Detect which cell encompasses the target text, then output its [X, Y] center coordinate. 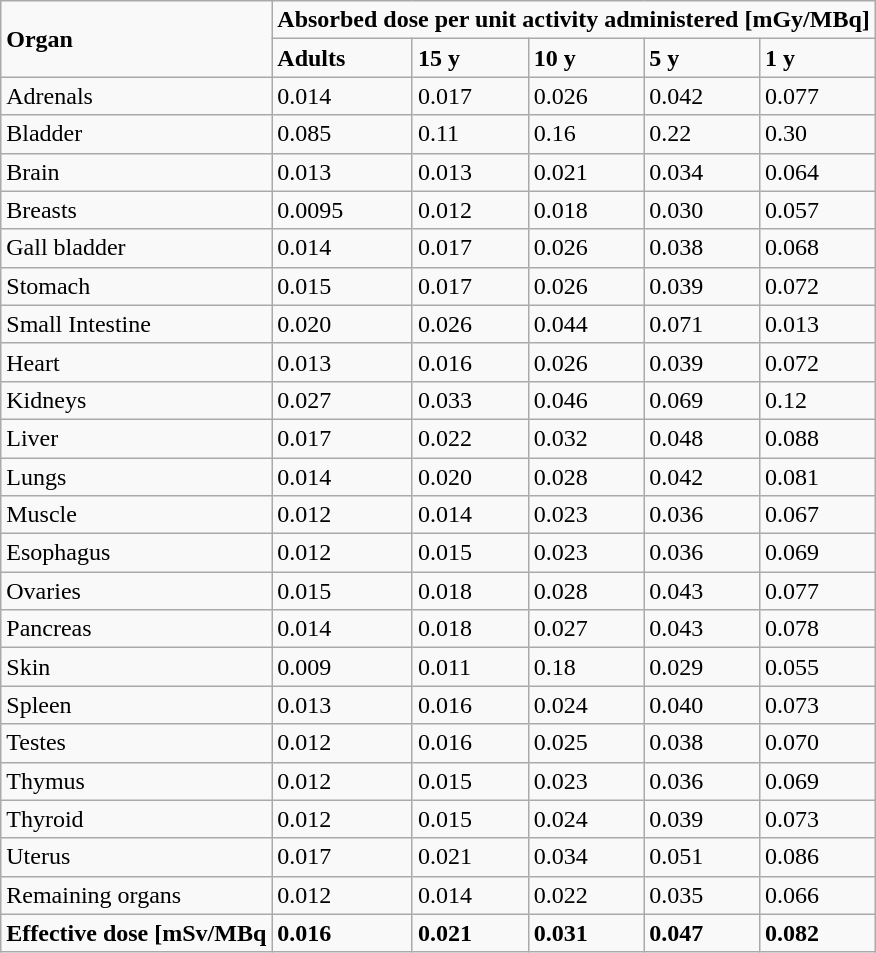
0.046 [586, 400]
10 y [586, 58]
0.086 [818, 857]
Ovaries [136, 591]
Gall bladder [136, 248]
1 y [818, 58]
0.066 [818, 895]
Skin [136, 667]
0.040 [702, 705]
Thyroid [136, 819]
0.11 [470, 134]
Brain [136, 172]
Esophagus [136, 553]
0.048 [702, 438]
0.081 [818, 477]
Absorbed dose per unit activity administered [mGy/MBq] [574, 20]
Testes [136, 743]
Muscle [136, 515]
5 y [702, 58]
0.064 [818, 172]
Lungs [136, 477]
Adults [342, 58]
0.057 [818, 210]
0.051 [702, 857]
0.085 [342, 134]
0.18 [586, 667]
Bladder [136, 134]
0.071 [702, 324]
Small Intestine [136, 324]
Heart [136, 362]
0.078 [818, 629]
0.068 [818, 248]
0.088 [818, 438]
0.031 [586, 933]
0.029 [702, 667]
Pancreas [136, 629]
Adrenals [136, 96]
Uterus [136, 857]
0.033 [470, 400]
Remaining organs [136, 895]
0.16 [586, 134]
0.044 [586, 324]
0.055 [818, 667]
0.047 [702, 933]
0.070 [818, 743]
0.067 [818, 515]
Breasts [136, 210]
Thymus [136, 781]
0.009 [342, 667]
0.082 [818, 933]
Spleen [136, 705]
Kidneys [136, 400]
Organ [136, 39]
15 y [470, 58]
0.0095 [342, 210]
0.22 [702, 134]
0.030 [702, 210]
Stomach [136, 286]
Liver [136, 438]
Effective dose [mSv/MBq [136, 933]
0.035 [702, 895]
0.12 [818, 400]
0.011 [470, 667]
0.025 [586, 743]
0.30 [818, 134]
0.032 [586, 438]
